Extract the [X, Y] coordinate from the center of the cell holding the provided text.  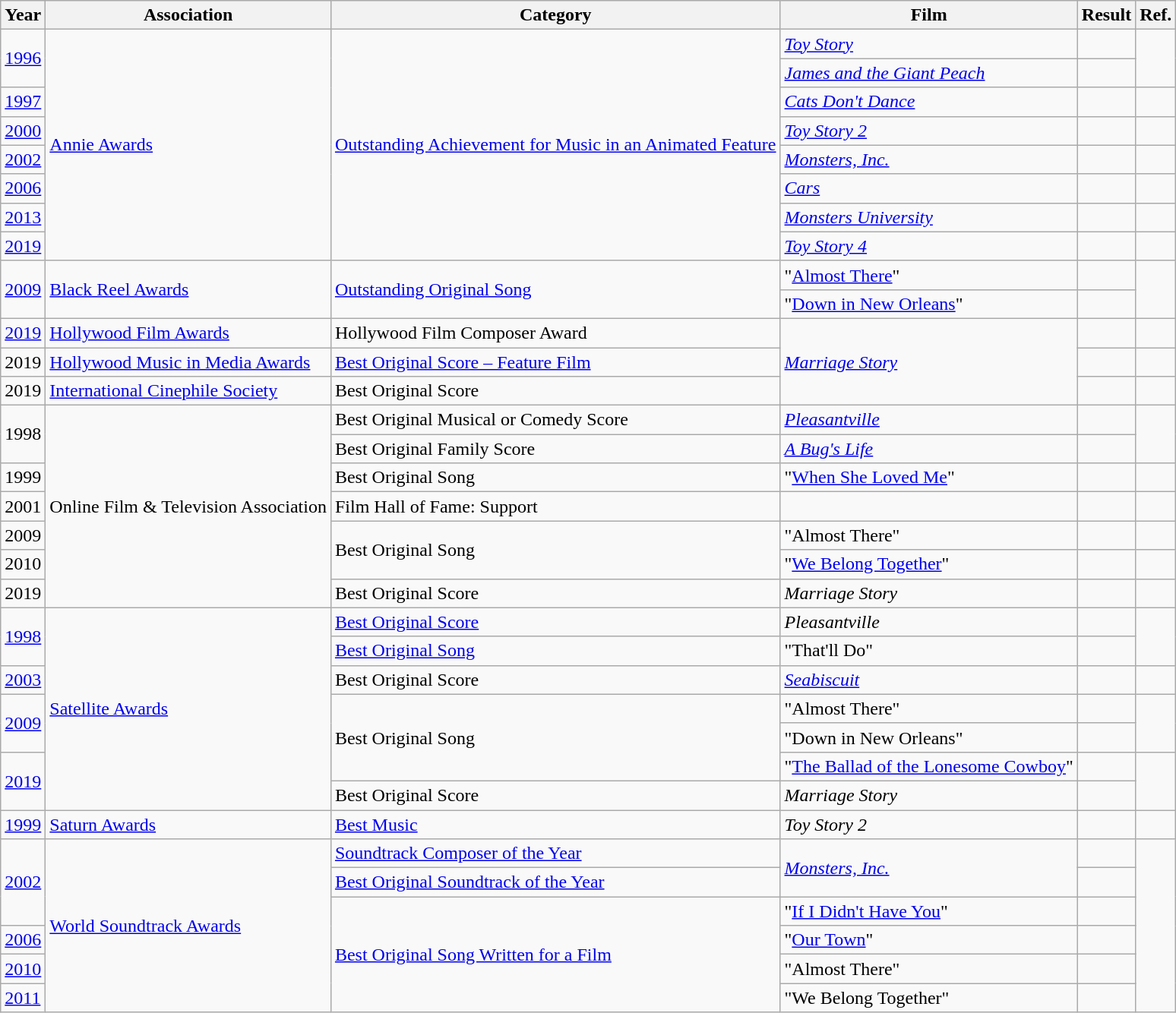
1996 [23, 58]
Hollywood Music in Media Awards [188, 362]
Association [188, 15]
Satellite Awards [188, 708]
Online Film & Television Association [188, 506]
1997 [23, 102]
"The Ballad of the Lonesome Cowboy" [928, 766]
Best Music [555, 824]
Best Original Musical or Comedy Score [555, 420]
Cats Don't Dance [928, 102]
Film Hall of Fame: Support [555, 506]
2013 [23, 217]
Best Original Score – Feature Film [555, 362]
Film [928, 15]
Year [23, 15]
2001 [23, 506]
A Bug's Life [928, 449]
2011 [23, 998]
International Cinephile Society [188, 391]
Saturn Awards [188, 824]
2000 [23, 131]
"That'll Do" [928, 651]
Monsters University [928, 217]
Hollywood Film Awards [188, 333]
Black Reel Awards [188, 289]
"If I Didn't Have You" [928, 911]
Outstanding Original Song [555, 289]
2003 [23, 680]
Outstanding Achievement for Music in an Animated Feature [555, 145]
Toy Story 4 [928, 246]
"Our Town" [928, 940]
Hollywood Film Composer Award [555, 333]
Best Original Soundtrack of the Year [555, 882]
Ref. [1156, 15]
Category [555, 15]
Result [1106, 15]
James and the Giant Peach [928, 73]
"When She Loved Me" [928, 478]
Seabiscuit [928, 680]
Soundtrack Composer of the Year [555, 854]
Best Original Family Score [555, 449]
Cars [928, 188]
Best Original Song Written for a Film [555, 955]
Toy Story [928, 44]
World Soundtrack Awards [188, 926]
Annie Awards [188, 145]
